For the text-containing cell, return its midpoint in [x, y] coordinate format. 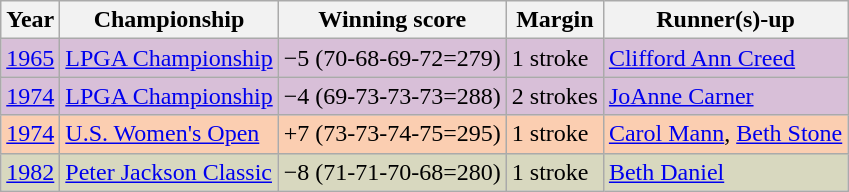
1965 [30, 58]
−8 (71-71-70-68=280) [392, 172]
1982 [30, 172]
+7 (73-73-74-75=295) [392, 134]
Beth Daniel [725, 172]
−4 (69-73-73-73=288) [392, 96]
Championship [169, 20]
2 strokes [554, 96]
−5 (70-68-69-72=279) [392, 58]
U.S. Women's Open [169, 134]
Peter Jackson Classic [169, 172]
JoAnne Carner [725, 96]
Winning score [392, 20]
Year [30, 20]
Clifford Ann Creed [725, 58]
Margin [554, 20]
Runner(s)-up [725, 20]
Carol Mann, Beth Stone [725, 134]
